Pinpoint the cell where the given text exists, returning its (x, y) midpoint coordinate. 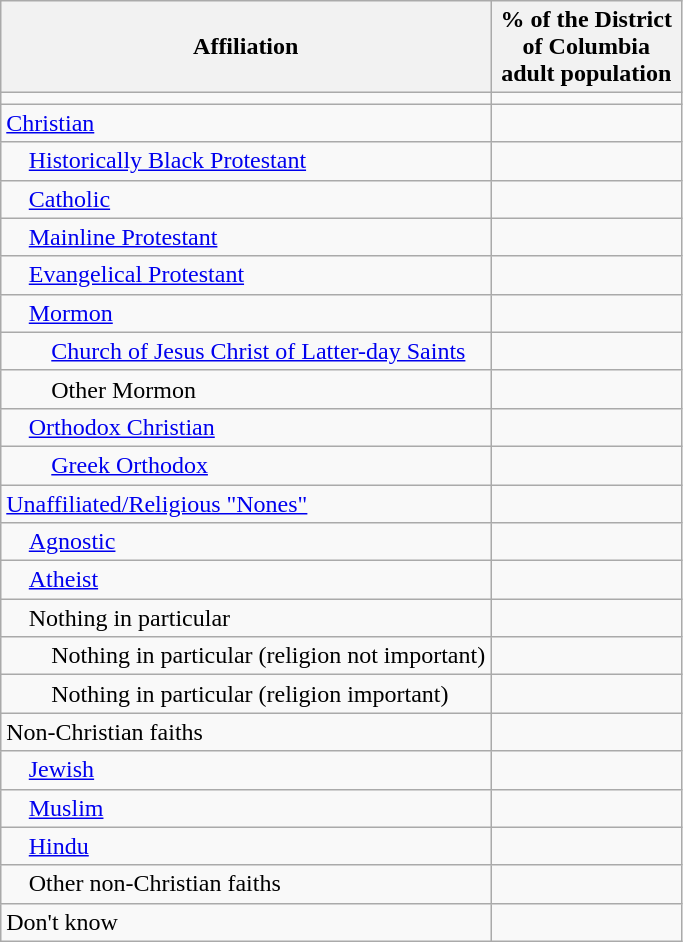
Historically Black Protestant (246, 161)
Mainline Protestant (246, 237)
Catholic (246, 199)
Agnostic (246, 542)
Don't know (246, 922)
Nothing in particular (religion important) (246, 694)
Hindu (246, 846)
Evangelical Protestant (246, 275)
Orthodox Christian (246, 427)
Greek Orthodox (246, 465)
Affiliation (246, 47)
Atheist (246, 580)
Jewish (246, 770)
Other Mormon (246, 389)
Nothing in particular (246, 618)
Other non-Christian faiths (246, 884)
Muslim (246, 808)
% of the District of Columbia adult population (586, 47)
Unaffiliated/Religious "Nones" (246, 503)
Church of Jesus Christ of Latter-day Saints (246, 351)
Christian (246, 123)
Mormon (246, 313)
Non-Christian faiths (246, 732)
Nothing in particular (religion not important) (246, 656)
